Extract the [x, y] coordinate from the center of the cell holding the provided text.  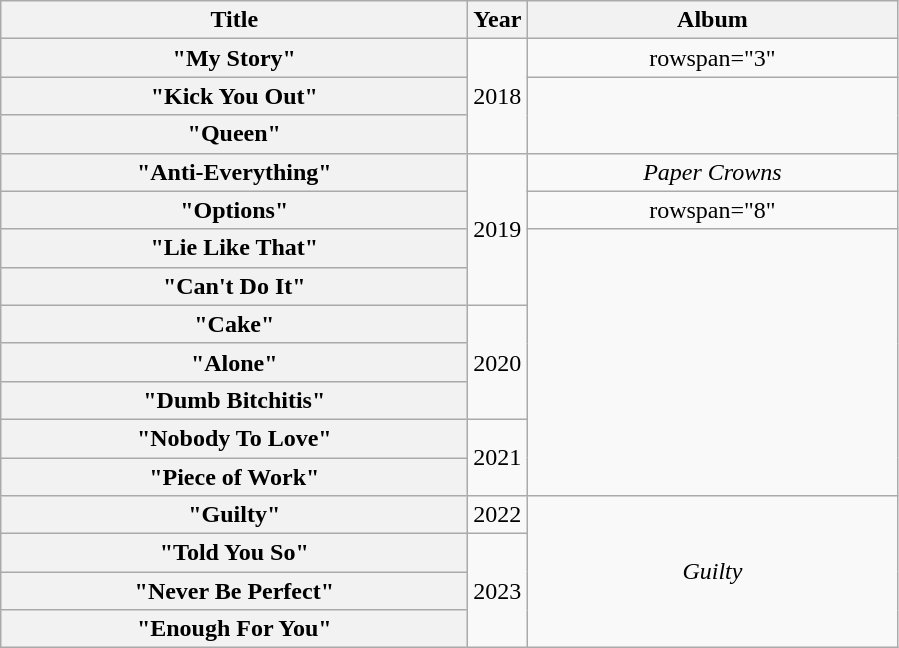
2018 [498, 96]
2022 [498, 515]
"Queen" [234, 134]
2021 [498, 457]
2023 [498, 591]
"Guilty" [234, 515]
"Anti-Everything" [234, 172]
Album [712, 20]
"Never Be Perfect" [234, 591]
"Can't Do It" [234, 286]
Guilty [712, 572]
Year [498, 20]
"Dumb Bitchitis" [234, 400]
2019 [498, 229]
"Cake" [234, 324]
"Kick You Out" [234, 96]
"Piece of Work" [234, 477]
Paper Crowns [712, 172]
"Alone" [234, 362]
rowspan="8" [712, 210]
rowspan="3" [712, 58]
"Told You So" [234, 553]
"Lie Like That" [234, 248]
2020 [498, 362]
"Options" [234, 210]
Title [234, 20]
"Nobody To Love" [234, 438]
"My Story" [234, 58]
"Enough For You" [234, 629]
